Pinpoint the cell where the given text exists, returning its (X, Y) midpoint coordinate. 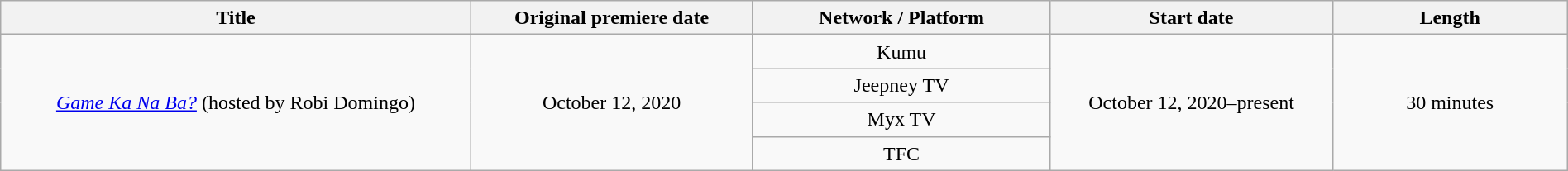
Original premiere date (612, 18)
TFC (901, 154)
Title (236, 18)
Game Ka Na Ba? (hosted by Robi Domingo) (236, 102)
Myx TV (901, 119)
October 12, 2020–present (1191, 102)
Network / Platform (901, 18)
October 12, 2020 (612, 102)
Kumu (901, 51)
30 minutes (1450, 102)
Start date (1191, 18)
Jeepney TV (901, 86)
Length (1450, 18)
